Output the (X, Y) coordinate of the center of the cell containing the given text.  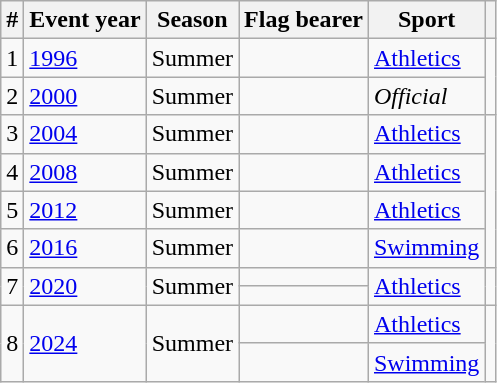
2 (12, 96)
2024 (85, 343)
Season (192, 20)
Event year (85, 20)
2016 (85, 248)
3 (12, 134)
5 (12, 210)
Official (426, 96)
8 (12, 343)
2008 (85, 172)
6 (12, 248)
2004 (85, 134)
4 (12, 172)
1996 (85, 58)
2000 (85, 96)
1 (12, 58)
7 (12, 286)
2020 (85, 286)
2012 (85, 210)
Flag bearer (304, 20)
Sport (426, 20)
# (12, 20)
